Return (X, Y) of the center of cell containing provided text 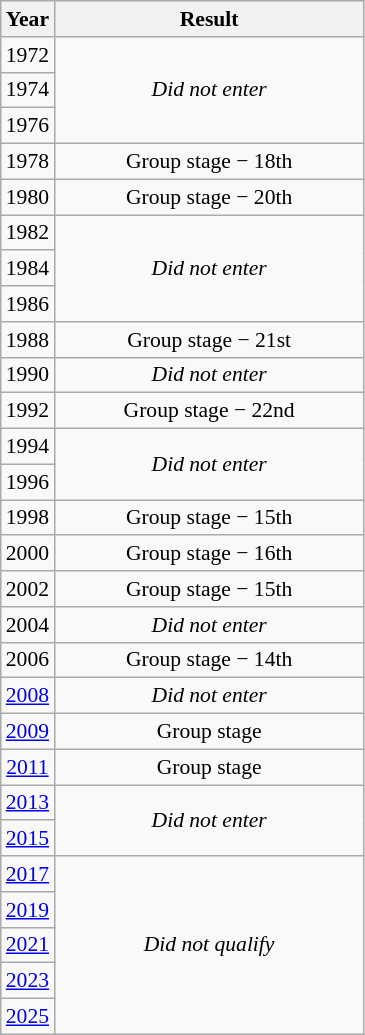
Group stage − 22nd (209, 411)
2023 (28, 981)
2025 (28, 1017)
1976 (28, 126)
1994 (28, 447)
2006 (28, 660)
Group stage − 21st (209, 340)
1974 (28, 90)
Group stage − 20th (209, 197)
2019 (28, 910)
2011 (28, 767)
Did not qualify (209, 945)
2021 (28, 945)
1996 (28, 482)
Result (209, 19)
1992 (28, 411)
2008 (28, 696)
2002 (28, 589)
2015 (28, 839)
1980 (28, 197)
2009 (28, 732)
1988 (28, 340)
Group stage − 14th (209, 660)
2000 (28, 554)
1998 (28, 518)
2004 (28, 625)
Group stage − 16th (209, 554)
1982 (28, 233)
1978 (28, 162)
Group stage − 18th (209, 162)
1990 (28, 375)
1986 (28, 304)
2013 (28, 803)
1972 (28, 55)
Year (28, 19)
2017 (28, 874)
1984 (28, 269)
